Return the (X, Y) coordinate for the center point of the cell that contains the specified text.  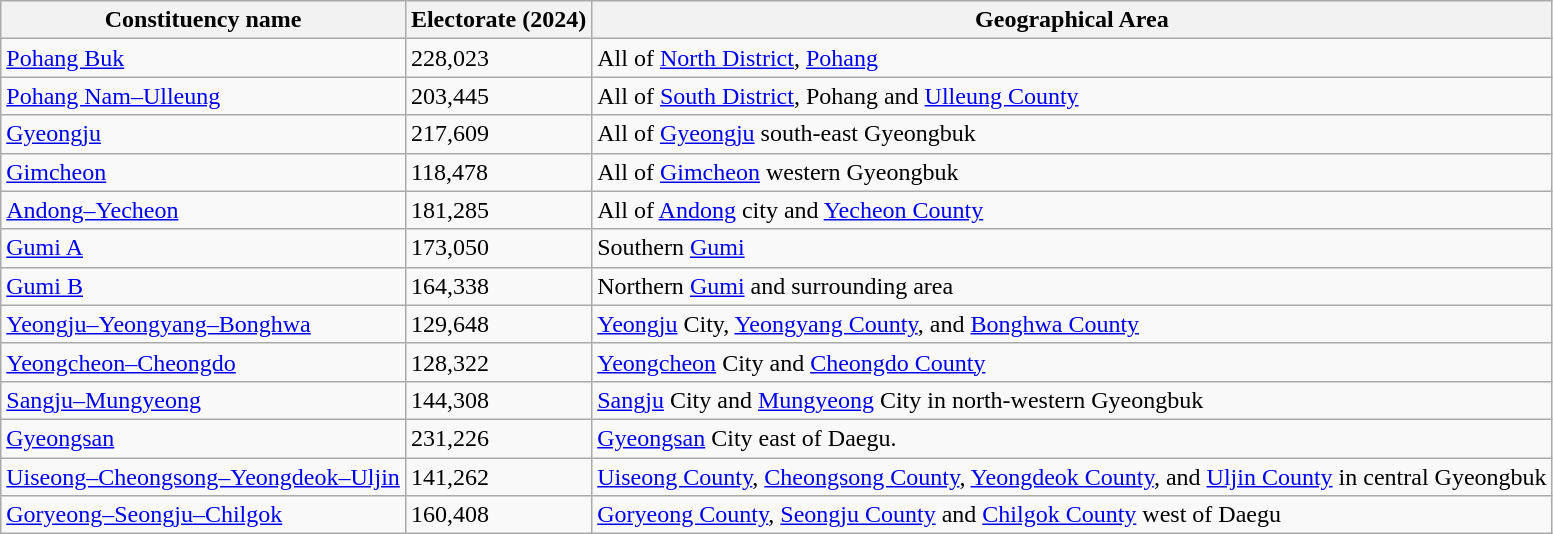
Pohang Nam–Ulleung (204, 96)
All of North District, Pohang (1072, 58)
217,609 (498, 134)
Northern Gumi and surrounding area (1072, 286)
Gyeongju (204, 134)
144,308 (498, 400)
Gumi B (204, 286)
181,285 (498, 210)
Andong–Yecheon (204, 210)
Geographical Area (1072, 20)
118,478 (498, 172)
141,262 (498, 477)
Sangju–Mungyeong (204, 400)
128,322 (498, 362)
All of South District, Pohang and Ulleung County (1072, 96)
Gyeongsan (204, 438)
Pohang Buk (204, 58)
Uiseong–Cheongsong–Yeongdeok–Uljin (204, 477)
173,050 (498, 248)
228,023 (498, 58)
Electorate (2024) (498, 20)
Yeongcheon–Cheongdo (204, 362)
Constituency name (204, 20)
Gyeongsan City east of Daegu. (1072, 438)
Uiseong County, Cheongsong County, Yeongdeok County, and Uljin County in central Gyeongbuk (1072, 477)
Yeongju City, Yeongyang County, and Bonghwa County (1072, 324)
129,648 (498, 324)
Gumi A (204, 248)
Goryeong County, Seongju County and Chilgok County west of Daegu (1072, 515)
Sangju City and Mungyeong City in north-western Gyeongbuk (1072, 400)
All of Andong city and Yecheon County (1072, 210)
Goryeong–Seongju–Chilgok (204, 515)
Southern Gumi (1072, 248)
164,338 (498, 286)
All of Gimcheon western Gyeongbuk (1072, 172)
231,226 (498, 438)
160,408 (498, 515)
Gimcheon (204, 172)
All of Gyeongju south-east Gyeongbuk (1072, 134)
Yeongcheon City and Cheongdo County (1072, 362)
203,445 (498, 96)
Yeongju–Yeongyang–Bonghwa (204, 324)
